Pinpoint the cell where the given text exists, returning its (x, y) midpoint coordinate. 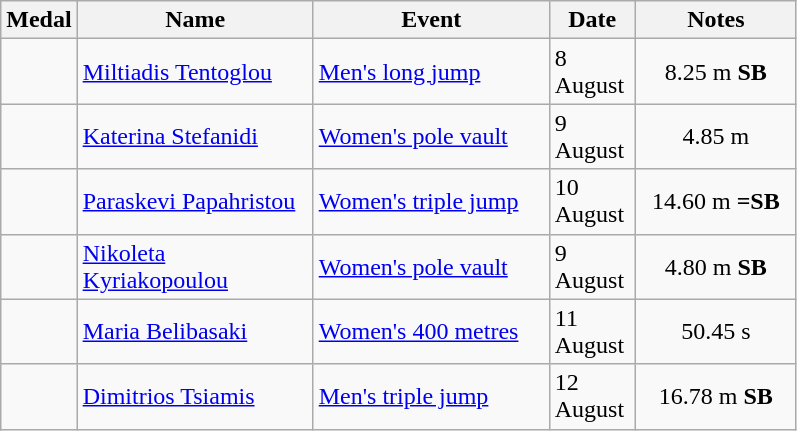
10 August (592, 202)
12 August (592, 396)
Men's long jump (431, 72)
Men's triple jump (431, 396)
Name (195, 20)
Notes (716, 20)
Date (592, 20)
Paraskevi Papahristou (195, 202)
11 August (592, 332)
4.80 m SB (716, 266)
Miltiadis Tentoglou (195, 72)
50.45 s (716, 332)
4.85 m (716, 136)
Nikoleta Kyriakopoulou (195, 266)
Dimitrios Tsiamis (195, 396)
14.60 m =SB (716, 202)
Women's 400 metres (431, 332)
Event (431, 20)
Maria Belibasaki (195, 332)
Women's triple jump (431, 202)
8.25 m SB (716, 72)
Katerina Stefanidi (195, 136)
8 August (592, 72)
16.78 m SB (716, 396)
Medal (39, 20)
